Locate the cell with the specified text and output its [X, Y] center coordinate. 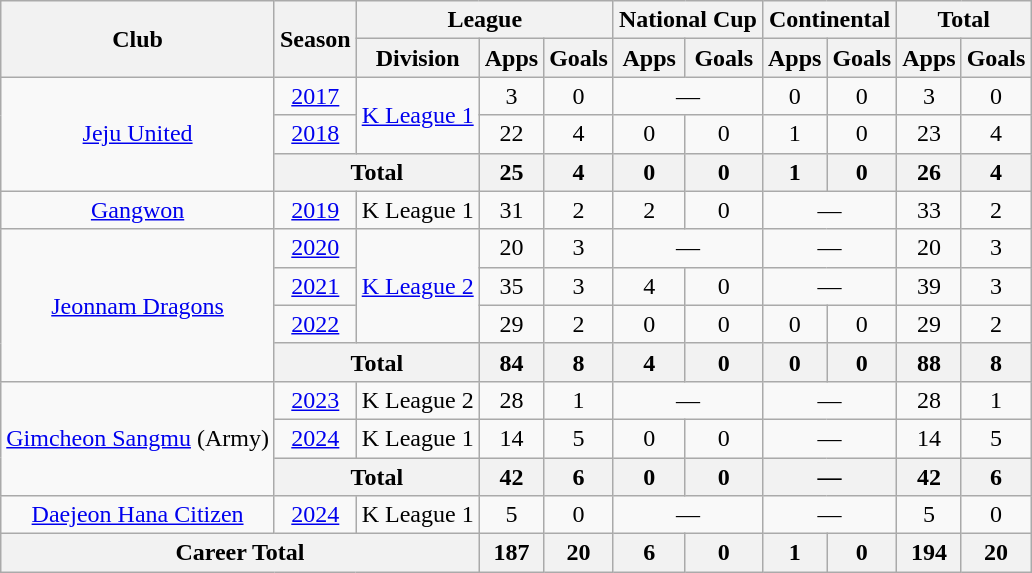
Jeonnam Dragons [138, 305]
2017 [315, 96]
22 [511, 134]
33 [929, 210]
National Cup [688, 20]
Career Total [240, 553]
35 [511, 286]
League [484, 20]
39 [929, 286]
26 [929, 172]
187 [511, 553]
Daejeon Hana Citizen [138, 515]
Gangwon [138, 210]
2020 [315, 248]
84 [511, 362]
88 [929, 362]
2022 [315, 324]
2023 [315, 400]
23 [929, 134]
2018 [315, 134]
25 [511, 172]
2019 [315, 210]
Jeju United [138, 134]
31 [511, 210]
Continental [829, 20]
Season [315, 39]
Gimcheon Sangmu (Army) [138, 438]
Division [418, 58]
2021 [315, 286]
194 [929, 553]
Club [138, 39]
